From the cell containing the given text, extract its center point as (X, Y) coordinate. 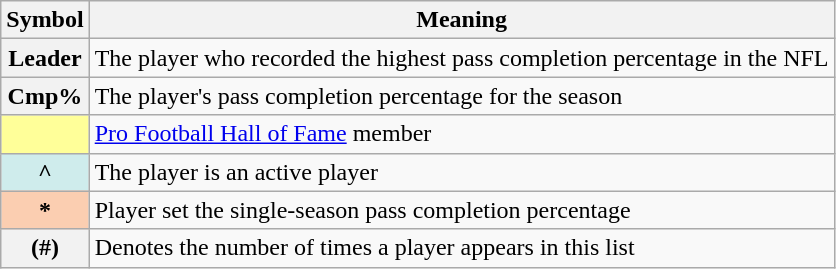
^ (45, 172)
(#) (45, 248)
The player is an active player (462, 172)
Pro Football Hall of Fame member (462, 134)
Denotes the number of times a player appears in this list (462, 248)
Meaning (462, 20)
The player's pass completion percentage for the season (462, 96)
* (45, 210)
The player who recorded the highest pass completion percentage in the NFL (462, 58)
Cmp% (45, 96)
Symbol (45, 20)
Leader (45, 58)
Player set the single-season pass completion percentage (462, 210)
